Detect which cell encompasses the target text, then output its (x, y) center coordinate. 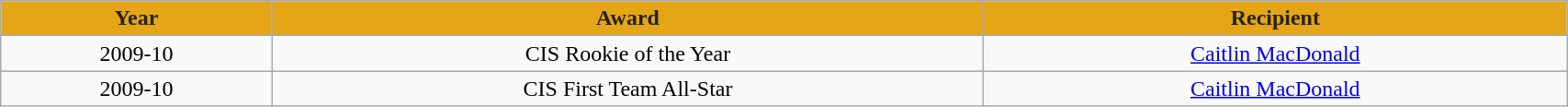
CIS First Team All-Star (628, 89)
Award (628, 18)
Year (136, 18)
CIS Rookie of the Year (628, 53)
Recipient (1275, 18)
